From the cell containing the given text, extract its center point as (x, y) coordinate. 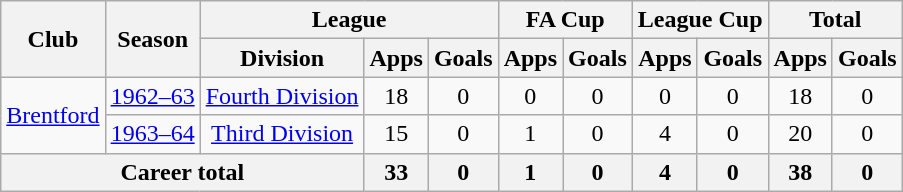
Club (53, 39)
Fourth Division (282, 96)
FA Cup (565, 20)
Third Division (282, 134)
20 (800, 134)
League (349, 20)
Season (152, 39)
15 (396, 134)
Division (282, 58)
League Cup (700, 20)
33 (396, 172)
1963–64 (152, 134)
Brentford (53, 115)
Career total (182, 172)
Total (835, 20)
38 (800, 172)
1962–63 (152, 96)
